Pinpoint the cell where the given text exists, returning its [x, y] midpoint coordinate. 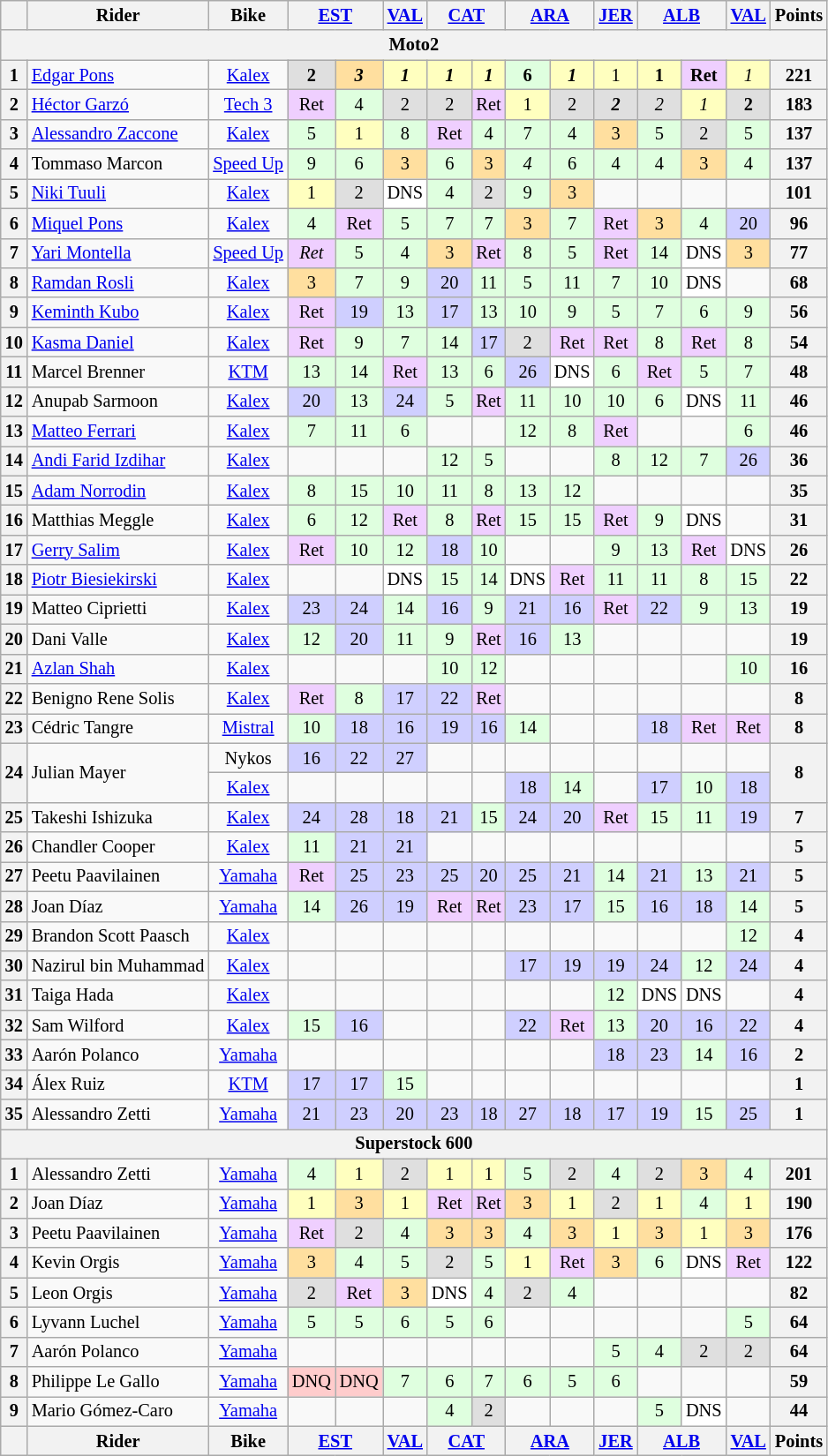
56 [799, 312]
Marcel Brenner [118, 372]
Cédric Tangre [118, 728]
Mario Gómez-Caro [118, 1411]
Philippe Le Gallo [118, 1382]
Benigno Rene Solis [118, 698]
Keminth Kubo [118, 312]
190 [799, 1204]
96 [799, 223]
Matteo Ferrari [118, 432]
68 [799, 282]
Alessandro Zaccone [118, 134]
201 [799, 1174]
77 [799, 253]
221 [799, 75]
82 [799, 1293]
176 [799, 1233]
44 [799, 1411]
Leon Orgis [118, 1293]
Chandler Cooper [118, 847]
Brandon Scott Paasch [118, 936]
Edgar Pons [118, 75]
Héctor Garzó [118, 104]
Nykos [248, 758]
Matthias Meggle [118, 520]
Anupab Sarmoon [118, 402]
183 [799, 104]
29 [14, 936]
Miquel Pons [118, 223]
33 [14, 1054]
Niki Tuuli [118, 193]
Superstock 600 [414, 1144]
59 [799, 1382]
Kasma Daniel [118, 342]
Tech 3 [248, 104]
Matteo Ciprietti [118, 609]
Moto2 [414, 45]
101 [799, 193]
122 [799, 1263]
Andi Farid Izdihar [118, 461]
48 [799, 372]
Gerry Salim [118, 550]
Sam Wilford [118, 1025]
36 [799, 461]
Tommaso Marcon [118, 164]
Mistral [248, 728]
Lyvann Luchel [118, 1322]
Yari Montella [118, 253]
32 [14, 1025]
Kevin Orgis [118, 1263]
Álex Ruiz [118, 1084]
34 [14, 1084]
Adam Norrodin [118, 491]
Nazirul bin Muhammad [118, 965]
54 [799, 342]
Takeshi Ishizuka [118, 817]
Dani Valle [118, 639]
Ramdan Rosli [118, 282]
Taiga Hada [118, 995]
Julian Mayer [118, 773]
30 [14, 965]
Piotr Biesiekirski [118, 580]
Azlan Shah [118, 669]
